From the cell containing the given text, extract its center point as (x, y) coordinate. 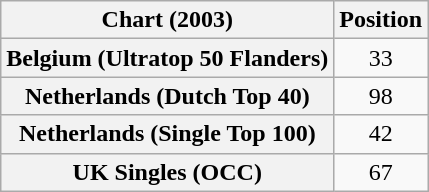
Belgium (Ultratop 50 Flanders) (168, 58)
Netherlands (Dutch Top 40) (168, 96)
42 (381, 134)
UK Singles (OCC) (168, 172)
98 (381, 96)
Chart (2003) (168, 20)
33 (381, 58)
Position (381, 20)
Netherlands (Single Top 100) (168, 134)
67 (381, 172)
